From the cell containing the given text, extract its center point as [X, Y] coordinate. 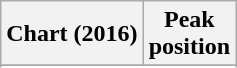
Chart (2016) [72, 34]
Peak position [189, 34]
